Extract the (x, y) coordinate from the center of the cell holding the provided text.  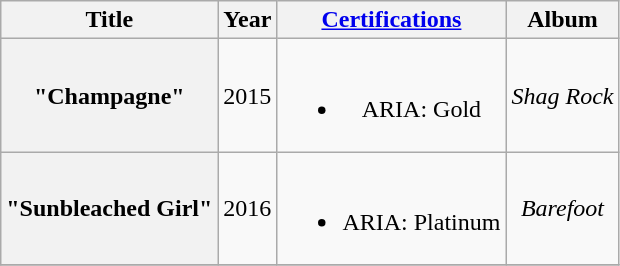
2015 (248, 96)
Shag Rock (562, 96)
Barefoot (562, 208)
Title (110, 20)
Year (248, 20)
Certifications (392, 20)
"Sunbleached Girl" (110, 208)
Album (562, 20)
ARIA: Gold (392, 96)
ARIA: Platinum (392, 208)
2016 (248, 208)
"Champagne" (110, 96)
